Capture the cell that displays the provided text and extract its (X, Y) central coordinate. 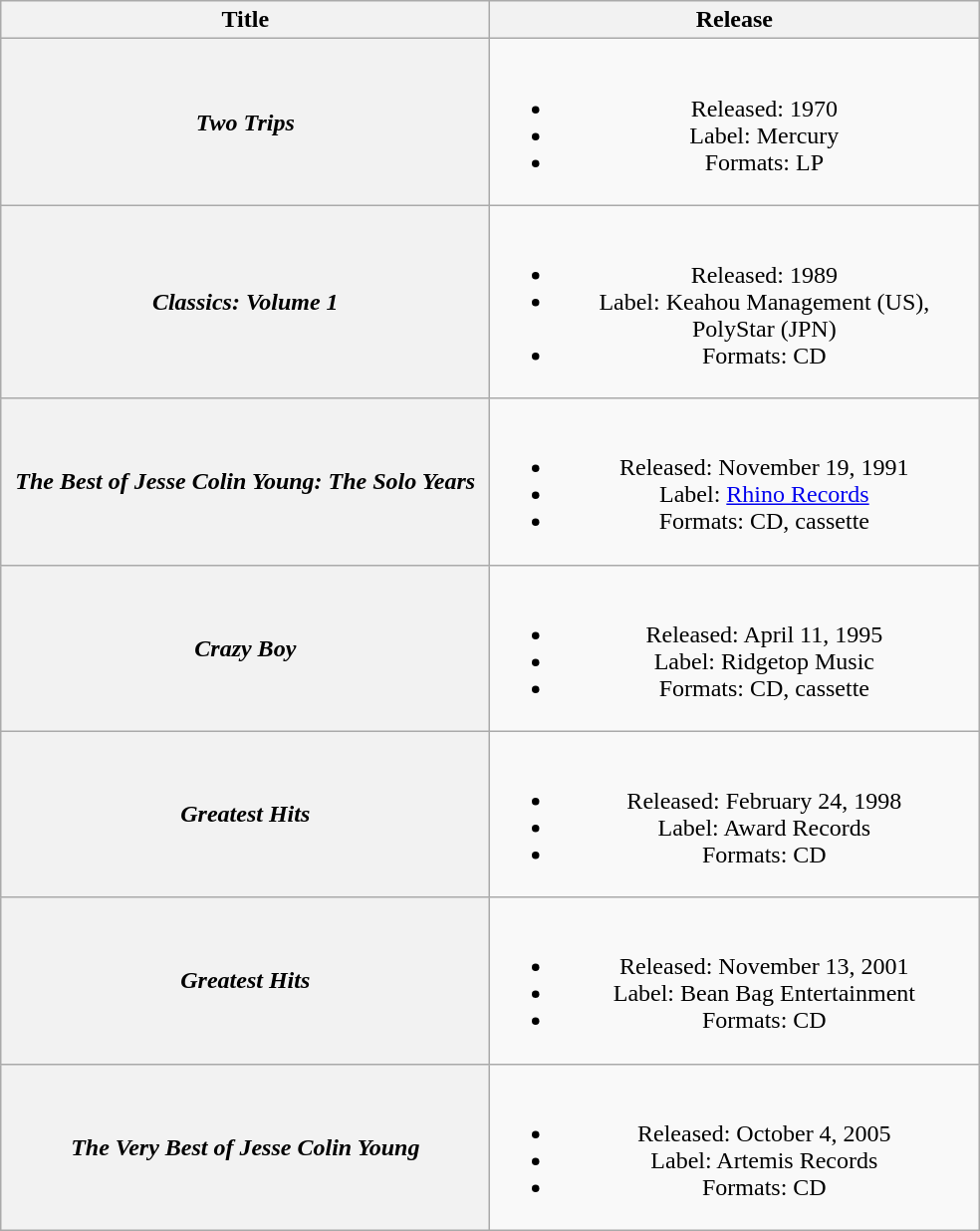
Title (245, 20)
Release (735, 20)
Released: October 4, 2005Label: Artemis RecordsFormats: CD (735, 1147)
Released: April 11, 1995Label: Ridgetop MusicFormats: CD, cassette (735, 647)
Released: 1970Label: MercuryFormats: LP (735, 122)
The Very Best of Jesse Colin Young (245, 1147)
Released: February 24, 1998Label: Award RecordsFormats: CD (735, 815)
Crazy Boy (245, 647)
The Best of Jesse Colin Young: The Solo Years (245, 482)
Released: November 13, 2001Label: Bean Bag EntertainmentFormats: CD (735, 980)
Classics: Volume 1 (245, 302)
Two Trips (245, 122)
Released: November 19, 1991Label: Rhino RecordsFormats: CD, cassette (735, 482)
Released: 1989Label: Keahou Management (US), PolyStar (JPN)Formats: CD (735, 302)
